Capture the cell that displays the provided text and extract its (X, Y) central coordinate. 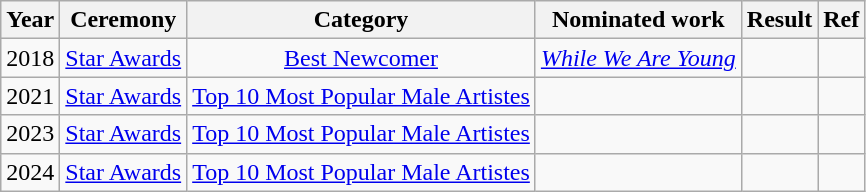
Category (362, 20)
2018 (30, 58)
Ref (842, 20)
2023 (30, 134)
2024 (30, 172)
2021 (30, 96)
Best Newcomer (362, 58)
While We Are Young (638, 58)
Ceremony (124, 20)
Nominated work (638, 20)
Result (779, 20)
Year (30, 20)
